Scan for the cell matching the given text and deliver its [x, y] coordinate at center. 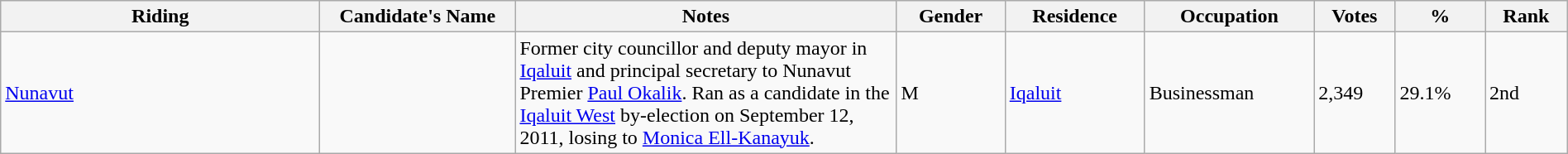
Candidate's Name [418, 17]
29.1% [1441, 93]
Occupation [1229, 17]
Notes [706, 17]
Rank [1527, 17]
Votes [1355, 17]
2,349 [1355, 93]
Riding [160, 17]
Nunavut [160, 93]
Businessman [1229, 93]
Gender [951, 17]
Residence [1075, 17]
2nd [1527, 93]
Iqaluit [1075, 93]
M [951, 93]
% [1441, 17]
